Determine the (X, Y) coordinate at the center of the cell enclosing the given text.  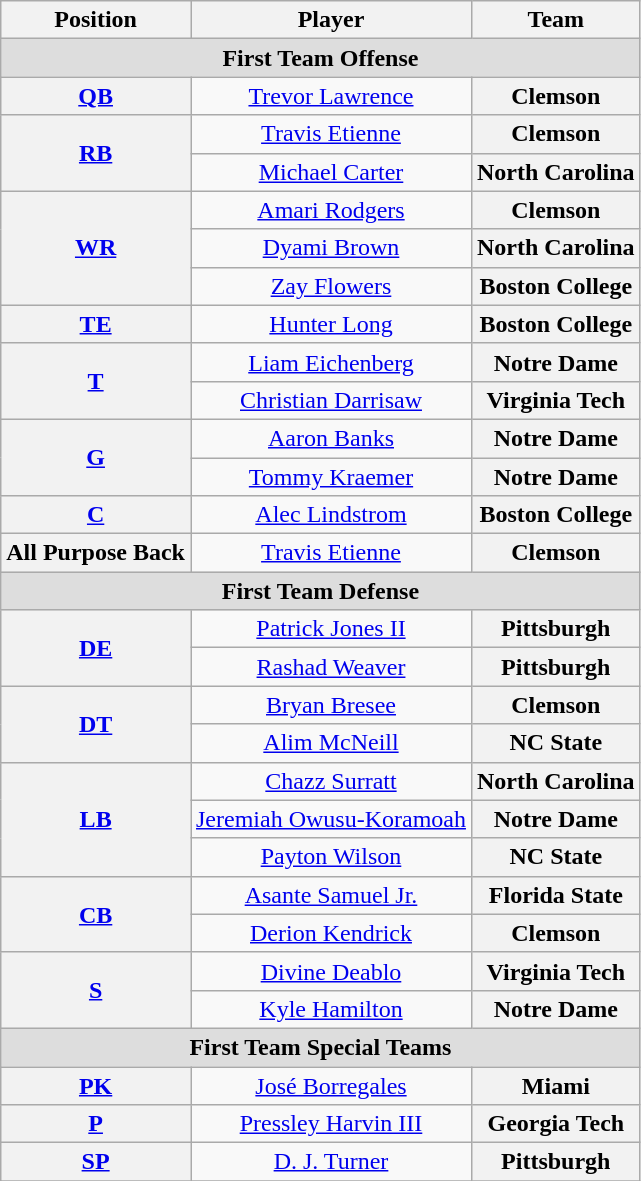
Trevor Lawrence (330, 96)
Hunter Long (330, 324)
Zay Flowers (330, 286)
PK (96, 1085)
WR (96, 248)
Divine Deablo (330, 971)
Pressley Harvin III (330, 1124)
First Team Special Teams (320, 1047)
P (96, 1124)
Derion Kendrick (330, 933)
T (96, 381)
Player (330, 20)
QB (96, 96)
Florida State (556, 895)
Liam Eichenberg (330, 362)
RB (96, 153)
José Borregales (330, 1085)
First Team Defense (320, 591)
Alec Lindstrom (330, 515)
Rashad Weaver (330, 667)
Chazz Surratt (330, 781)
CB (96, 914)
Alim McNeill (330, 743)
SP (96, 1162)
S (96, 990)
D. J. Turner (330, 1162)
Michael Carter (330, 172)
Payton Wilson (330, 857)
G (96, 457)
Tommy Kraemer (330, 477)
DT (96, 724)
Kyle Hamilton (330, 1009)
Dyami Brown (330, 248)
Asante Samuel Jr. (330, 895)
Georgia Tech (556, 1124)
DE (96, 648)
All Purpose Back (96, 553)
Aaron Banks (330, 438)
First Team Offense (320, 58)
Jeremiah Owusu-Koramoah (330, 819)
C (96, 515)
Patrick Jones II (330, 629)
LB (96, 819)
Christian Darrisaw (330, 400)
Bryan Bresee (330, 705)
Amari Rodgers (330, 210)
Team (556, 20)
Position (96, 20)
Miami (556, 1085)
TE (96, 324)
